Find where the given text appears and provide that cell's center as [X, Y] coordinate. 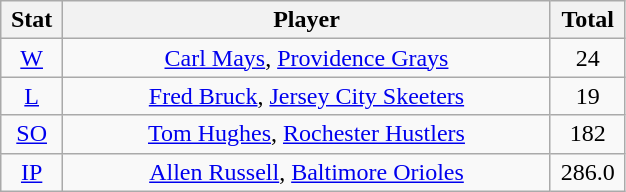
Total [588, 20]
IP [32, 172]
Carl Mays, Providence Grays [307, 58]
W [32, 58]
Stat [32, 20]
182 [588, 134]
Allen Russell, Baltimore Orioles [307, 172]
24 [588, 58]
Tom Hughes, Rochester Hustlers [307, 134]
Fred Bruck, Jersey City Skeeters [307, 96]
286.0 [588, 172]
Player [307, 20]
L [32, 96]
19 [588, 96]
SO [32, 134]
